Identify which cell holds the provided text, then report its [x, y] central coordinate. 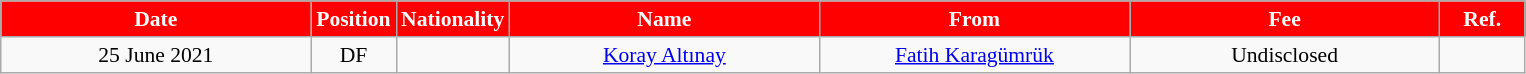
Koray Altınay [664, 55]
Fee [1285, 19]
DF [354, 55]
25 June 2021 [156, 55]
Nationality [452, 19]
Position [354, 19]
Fatih Karagümrük [974, 55]
Undisclosed [1285, 55]
From [974, 19]
Ref. [1482, 19]
Date [156, 19]
Name [664, 19]
